Search for the cell housing the specified text and yield its (x, y) center coordinate. 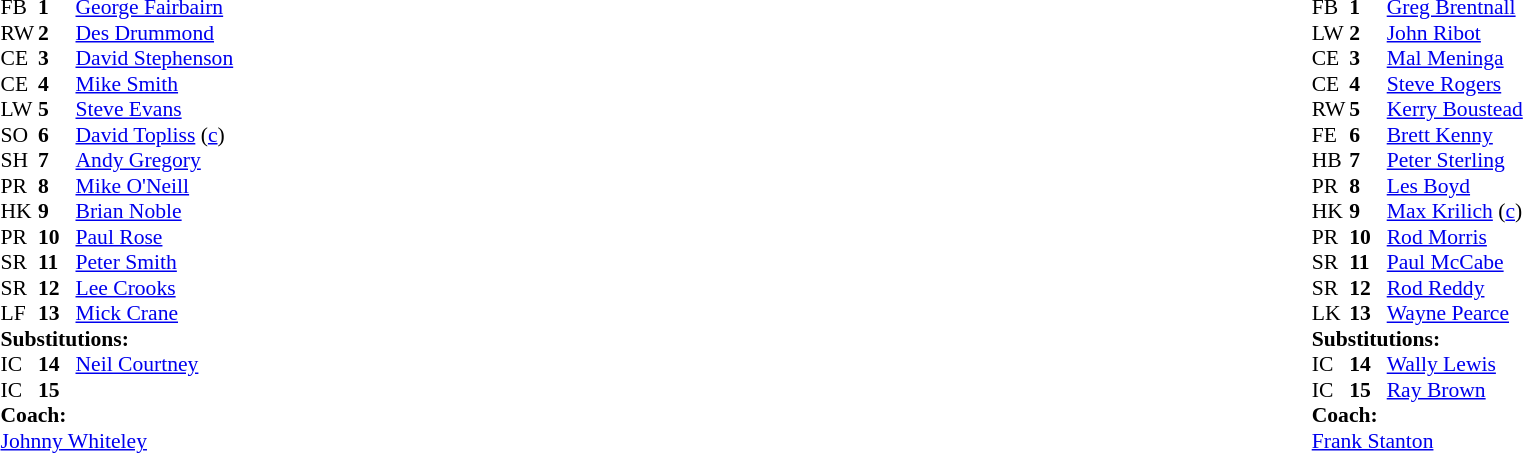
Des Drummond (155, 33)
Steve Evans (155, 109)
Kerry Boustead (1455, 109)
John Ribot (1455, 33)
Steve Rogers (1455, 84)
SH (19, 161)
David Stephenson (155, 59)
Rod Reddy (1455, 288)
LK (1331, 313)
Mal Meninga (1455, 59)
Mick Crane (155, 313)
Paul Rose (155, 237)
Mike O'Neill (155, 186)
Brett Kenny (1455, 135)
Max Krilich (c) (1455, 211)
FE (1331, 135)
Lee Crooks (155, 288)
HB (1331, 161)
Mike Smith (155, 84)
Neil Courtney (155, 365)
Les Boyd (1455, 186)
David Topliss (c) (155, 135)
Paul McCabe (1455, 263)
Wally Lewis (1455, 365)
Andy Gregory (155, 161)
Brian Noble (155, 211)
LF (19, 313)
Ray Brown (1455, 390)
Peter Smith (155, 263)
Peter Sterling (1455, 161)
Wayne Pearce (1455, 313)
Rod Morris (1455, 237)
SO (19, 135)
